Identify which cell holds the provided text, then report its [x, y] central coordinate. 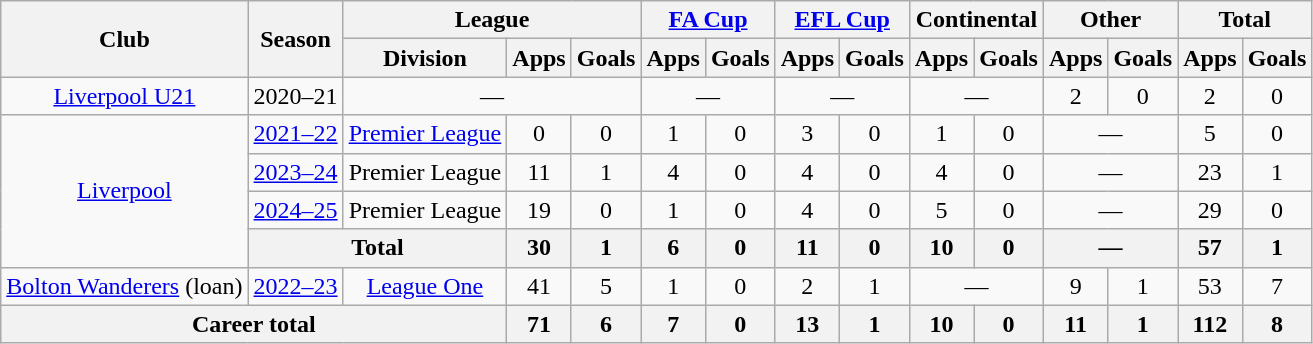
Season [296, 39]
41 [539, 286]
Liverpool U21 [124, 96]
Bolton Wanderers (loan) [124, 286]
2020–21 [296, 96]
30 [539, 248]
Career total [254, 324]
Club [124, 39]
Other [1110, 20]
29 [1210, 210]
9 [1075, 286]
2022–23 [296, 286]
League [492, 20]
EFL Cup [842, 20]
8 [1277, 324]
Division [425, 58]
13 [807, 324]
2021–22 [296, 134]
71 [539, 324]
19 [539, 210]
53 [1210, 286]
3 [807, 134]
FA Cup [708, 20]
Continental [976, 20]
2024–25 [296, 210]
2023–24 [296, 172]
23 [1210, 172]
112 [1210, 324]
League One [425, 286]
Liverpool [124, 191]
57 [1210, 248]
